Capture the cell that displays the provided text and extract its [X, Y] central coordinate. 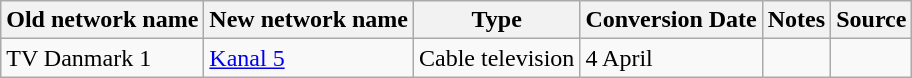
Type [497, 20]
Kanal 5 [309, 58]
TV Danmark 1 [102, 58]
New network name [309, 20]
4 April [671, 58]
Cable television [497, 58]
Notes [796, 20]
Source [872, 20]
Old network name [102, 20]
Conversion Date [671, 20]
